Determine the (X, Y) coordinate at the center of the cell enclosing the given text.  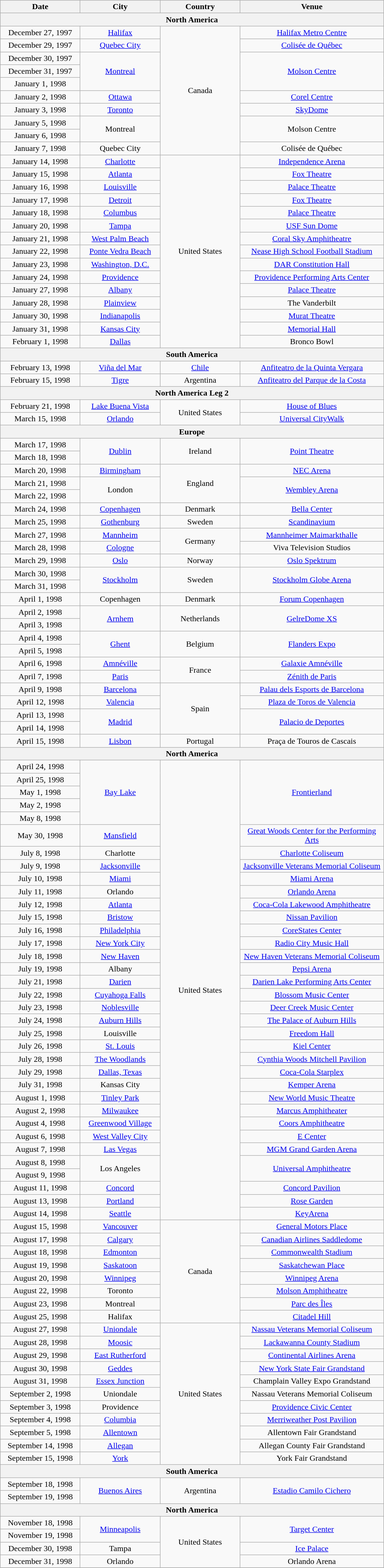
January 3, 1998 (40, 110)
Mannheimer Maimarkthalle (312, 535)
April 6, 1998 (40, 664)
USF Sun Dome (312, 226)
August 23, 1998 (40, 1304)
Europe (192, 432)
House of Blues (312, 406)
February 1, 1998 (40, 341)
Ghent (120, 644)
July 8, 1998 (40, 853)
January 22, 1998 (40, 251)
West Valley City (120, 1136)
Viña del Mar (120, 367)
September 18, 1998 (40, 1484)
July 12, 1998 (40, 904)
Memorial Hall (312, 329)
April 15, 1998 (40, 741)
July 31, 1998 (40, 1085)
Bay Lake (120, 792)
May 8, 1998 (40, 818)
Wembley Arena (312, 490)
August 2, 1998 (40, 1111)
Target Center (312, 1529)
MGM Grand Garden Arena (312, 1149)
February 15, 1998 (40, 380)
Allegan County Fair Grandstand (312, 1446)
NEC Arena (312, 470)
January 21, 1998 (40, 239)
Galaxie Amnéville (312, 664)
York (120, 1458)
Great Woods Center for the Performing Arts (312, 836)
Cologne (120, 547)
April 25, 1998 (40, 779)
Saskatchewan Place (312, 1265)
January 27, 1998 (40, 290)
Lackawanna County Stadium (312, 1342)
January 1, 1998 (40, 84)
August 25, 1998 (40, 1317)
April 5, 1998 (40, 651)
Forum Copenhagen (312, 599)
August 1, 1998 (40, 1098)
Date (40, 7)
Bristow (120, 917)
City (120, 7)
Nissan Pavilion (312, 917)
Belgium (200, 644)
Country (200, 7)
July 16, 1998 (40, 930)
CoreStates Center (312, 930)
January 31, 1998 (40, 329)
Columbia (120, 1420)
Columbus (120, 213)
January 2, 1998 (40, 97)
July 25, 1998 (40, 1033)
Los Angeles (120, 1168)
Merriweather Post Pavilion (312, 1420)
December 30, 1997 (40, 58)
Continental Airlines Arena (312, 1355)
Portugal (200, 741)
July 28, 1998 (40, 1059)
E Center (312, 1136)
Ice Palace (312, 1548)
March 20, 1998 (40, 470)
Valencia (120, 702)
Venue (312, 7)
April 1, 1998 (40, 599)
Netherlands (200, 619)
Geddes (120, 1368)
February 13, 1998 (40, 367)
Paris (120, 676)
Palacio de Deportes (312, 721)
The Woodlands (120, 1059)
April 7, 1998 (40, 676)
Darien Lake Performing Arts Center (312, 982)
March 21, 1998 (40, 483)
Independence Arena (312, 161)
GelreDome XS (312, 619)
August 22, 1998 (40, 1291)
Bella Center (312, 509)
St. Louis (120, 1046)
Allegan (120, 1446)
Kiel Center (312, 1046)
Concord Pavilion (312, 1188)
Charlotte Coliseum (312, 853)
September 4, 1998 (40, 1420)
Saskatoon (120, 1265)
New York State Fair Grandstand (312, 1368)
Buenos Aires (120, 1491)
Mannheim (120, 535)
April 9, 1998 (40, 689)
Rose Garden (312, 1201)
July 22, 1998 (40, 994)
Universal CityWalk (312, 419)
August 6, 1998 (40, 1136)
Radio City Music Hall (312, 943)
SkyDome (312, 110)
Citadel Hill (312, 1317)
April 2, 1998 (40, 612)
Moosic (120, 1342)
Universal Amphitheatre (312, 1168)
August 14, 1998 (40, 1214)
January 16, 1998 (40, 187)
Pepsi Arena (312, 969)
January 28, 1998 (40, 303)
September 5, 1998 (40, 1433)
April 12, 1998 (40, 702)
Canadian Airlines Saddledome (312, 1239)
November 19, 1998 (40, 1536)
Arnhem (120, 619)
April 4, 1998 (40, 638)
Coors Amphitheatre (312, 1123)
July 29, 1998 (40, 1072)
Allentown (120, 1433)
Kemper Arena (312, 1085)
Winnipeg (120, 1278)
August 29, 1998 (40, 1355)
Marcus Amphitheater (312, 1111)
DAR Constitution Hall (312, 264)
January 15, 1998 (40, 174)
March 31, 1998 (40, 586)
New York City (120, 943)
Nease High School Football Stadium (312, 251)
January 18, 1998 (40, 213)
London (120, 490)
Estadio Camilo Cichero (312, 1491)
August 7, 1998 (40, 1149)
The Vanderbilt (312, 303)
Dallas (120, 341)
July 11, 1998 (40, 892)
Praça de Touros de Cascais (312, 741)
Commonwealth Stadium (312, 1252)
Anfiteatro del Parque de la Costa (312, 380)
Coral Sky Amphitheatre (312, 239)
December 29, 1997 (40, 45)
Tigre (120, 380)
Minneapolis (120, 1529)
North America Leg 2 (192, 393)
July 21, 1998 (40, 982)
March 30, 1998 (40, 574)
July 15, 1998 (40, 917)
Lisbon (120, 741)
Jacksonville Veterans Memorial Coliseum (312, 866)
Flanders Expo (312, 644)
Essex Junction (120, 1381)
Anfiteatro de la Quinta Vergara (312, 367)
September 14, 1998 (40, 1446)
Germany (200, 541)
Ottawa (120, 97)
Auburn Hills (120, 1021)
Darien (120, 982)
Greenwood Village (120, 1123)
Amnéville (120, 664)
January 6, 1998 (40, 135)
August 31, 1998 (40, 1381)
Providence Civic Center (312, 1407)
Allentown Fair Grandstand (312, 1433)
Stockholm Globe Arena (312, 580)
August 11, 1998 (40, 1188)
Spain (200, 709)
Miami Arena (312, 879)
Las Vegas (120, 1149)
March 29, 1998 (40, 560)
Oslo (120, 560)
December 27, 1997 (40, 32)
July 26, 1998 (40, 1046)
Vancouver (120, 1227)
Concord (120, 1188)
Scandinavium (312, 522)
Lake Buena Vista (120, 406)
Zénith de Paris (312, 676)
Coca-Cola Lakewood Amphitheatre (312, 904)
New Haven Veterans Memorial Coliseum (312, 956)
March 27, 1998 (40, 535)
August 27, 1998 (40, 1329)
July 23, 1998 (40, 1008)
Molson Amphitheatre (312, 1291)
Stockholm (120, 580)
March 28, 1998 (40, 547)
Viva Television Studios (312, 547)
September 19, 1998 (40, 1497)
East Rutherford (120, 1355)
July 10, 1998 (40, 879)
Indianapolis (120, 316)
December 30, 1998 (40, 1548)
Edmonton (120, 1252)
April 3, 1998 (40, 625)
January 24, 1998 (40, 277)
Calgary (120, 1239)
Madrid (120, 721)
Cynthia Woods Mitchell Pavilion (312, 1059)
Jacksonville (120, 866)
Birmingham (120, 470)
Bronco Bowl (312, 341)
Dallas, Texas (120, 1072)
Portland (120, 1201)
January 14, 1998 (40, 161)
Freedom Hall (312, 1033)
December 31, 1998 (40, 1561)
Chile (200, 367)
Oslo Spektrum (312, 560)
Plainview (120, 303)
Miami (120, 879)
August 20, 1998 (40, 1278)
August 19, 1998 (40, 1265)
September 15, 1998 (40, 1458)
August 15, 1998 (40, 1227)
Tinley Park (120, 1098)
August 30, 1998 (40, 1368)
May 1, 1998 (40, 792)
August 13, 1998 (40, 1201)
July 17, 1998 (40, 943)
Murat Theatre (312, 316)
Halifax Metro Centre (312, 32)
Noblesville (120, 1008)
July 19, 1998 (40, 969)
Point Theatre (312, 451)
August 17, 1998 (40, 1239)
August 4, 1998 (40, 1123)
Philadelphia (120, 930)
Milwaukee (120, 1111)
Parc des Îles (312, 1304)
August 28, 1998 (40, 1342)
August 18, 1998 (40, 1252)
August 9, 1998 (40, 1175)
Dublin (120, 451)
March 17, 1998 (40, 445)
March 22, 1998 (40, 496)
April 13, 1998 (40, 715)
France (200, 670)
Deer Creek Music Center (312, 1008)
January 20, 1998 (40, 226)
November 18, 1998 (40, 1523)
Cuyahoga Falls (120, 994)
New Haven (120, 956)
Mansfield (120, 836)
September 2, 1998 (40, 1394)
Gothenburg (120, 522)
Seattle (120, 1214)
September 3, 1998 (40, 1407)
January 5, 1998 (40, 122)
Blossom Music Center (312, 994)
Palau dels Esports de Barcelona (312, 689)
Washington, D.C. (120, 264)
KeyArena (312, 1214)
May 30, 1998 (40, 836)
Providence Performing Arts Center (312, 277)
April 24, 1998 (40, 766)
Detroit (120, 200)
July 9, 1998 (40, 866)
January 23, 1998 (40, 264)
March 15, 1998 (40, 419)
March 25, 1998 (40, 522)
York Fair Grandstand (312, 1458)
Norway (200, 560)
July 18, 1998 (40, 956)
April 14, 1998 (40, 728)
Frontierland (312, 792)
West Palm Beach (120, 239)
May 2, 1998 (40, 805)
General Motors Place (312, 1227)
March 24, 1998 (40, 509)
Winnipeg Arena (312, 1278)
The Palace of Auburn Hills (312, 1021)
New World Music Theatre (312, 1098)
December 31, 1997 (40, 71)
January 30, 1998 (40, 316)
Coca-Cola Starplex (312, 1072)
Ponte Vedra Beach (120, 251)
March 18, 1998 (40, 457)
Barcelona (120, 689)
July 24, 1998 (40, 1021)
Ireland (200, 451)
August 8, 1998 (40, 1162)
January 7, 1998 (40, 148)
January 17, 1998 (40, 200)
Plaza de Toros de Valencia (312, 702)
February 21, 1998 (40, 406)
England (200, 483)
Corel Centre (312, 97)
Champlain Valley Expo Grandstand (312, 1381)
